Return (X, Y) of the center of cell containing provided text 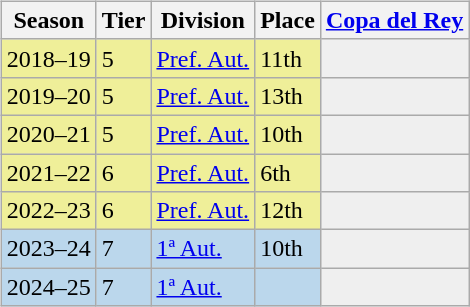
Division (203, 20)
Copa del Rey (394, 20)
2021–22 (48, 173)
2020–21 (48, 134)
13th (288, 96)
2024–25 (48, 287)
2023–24 (48, 249)
Place (288, 20)
2022–23 (48, 211)
6th (288, 173)
2019–20 (48, 96)
2018–19 (48, 58)
11th (288, 58)
Season (48, 20)
12th (288, 211)
Tier (124, 20)
